Provide the (x, y) coordinate of the cell's center where the given text is located.  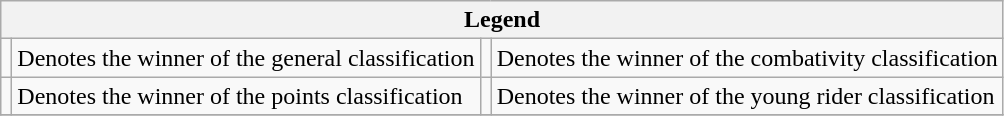
Denotes the winner of the combativity classification (747, 58)
Denotes the winner of the general classification (246, 58)
Denotes the winner of the points classification (246, 96)
Denotes the winner of the young rider classification (747, 96)
Legend (502, 20)
